Identify which cell holds the provided text, then report its (x, y) central coordinate. 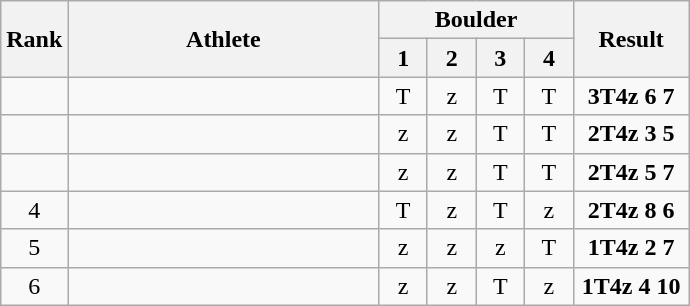
2T4z 5 7 (631, 172)
2 (452, 58)
5 (34, 248)
3T4z 6 7 (631, 96)
2T4z 3 5 (631, 134)
2T4z 8 6 (631, 210)
6 (34, 286)
1T4z 4 10 (631, 286)
Boulder (476, 20)
3 (500, 58)
Result (631, 39)
Athlete (224, 39)
1T4z 2 7 (631, 248)
1 (404, 58)
Rank (34, 39)
